Return the [x, y] coordinate for the center point of the cell that contains the specified text.  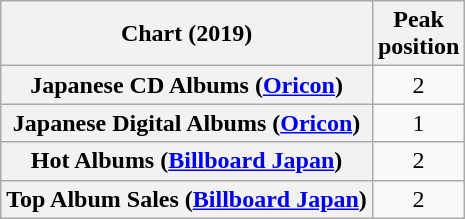
Japanese CD Albums (Oricon) [187, 85]
Peakposition [418, 34]
Hot Albums (Billboard Japan) [187, 161]
Chart (2019) [187, 34]
1 [418, 123]
Japanese Digital Albums (Oricon) [187, 123]
Top Album Sales (Billboard Japan) [187, 199]
